Determine the [x, y] coordinate at the center of the cell enclosing the given text.  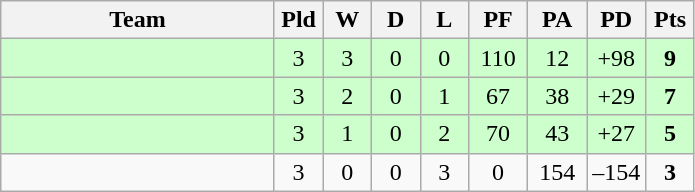
38 [558, 96]
67 [498, 96]
L [444, 20]
154 [558, 172]
70 [498, 134]
–154 [616, 172]
Team [138, 20]
110 [498, 58]
5 [670, 134]
PF [498, 20]
Pts [670, 20]
+29 [616, 96]
12 [558, 58]
D [396, 20]
W [348, 20]
PA [558, 20]
PD [616, 20]
+27 [616, 134]
9 [670, 58]
Pld [298, 20]
7 [670, 96]
43 [558, 134]
+98 [616, 58]
